Pinpoint the cell where the given text exists, returning its [X, Y] midpoint coordinate. 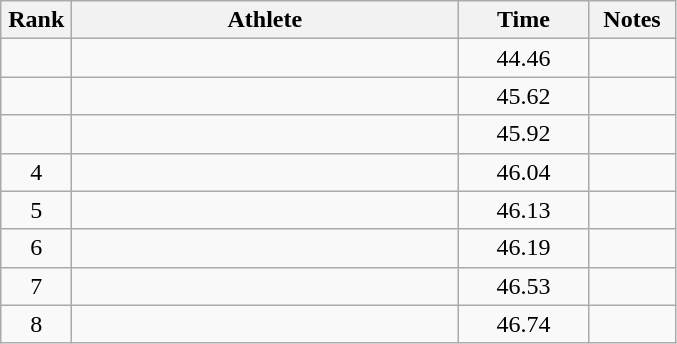
46.04 [524, 172]
45.62 [524, 96]
Notes [632, 20]
Time [524, 20]
6 [36, 248]
46.53 [524, 286]
4 [36, 172]
Athlete [265, 20]
46.19 [524, 248]
45.92 [524, 134]
44.46 [524, 58]
8 [36, 324]
46.13 [524, 210]
Rank [36, 20]
46.74 [524, 324]
7 [36, 286]
5 [36, 210]
